Extract the (X, Y) coordinate from the center of the cell holding the provided text.  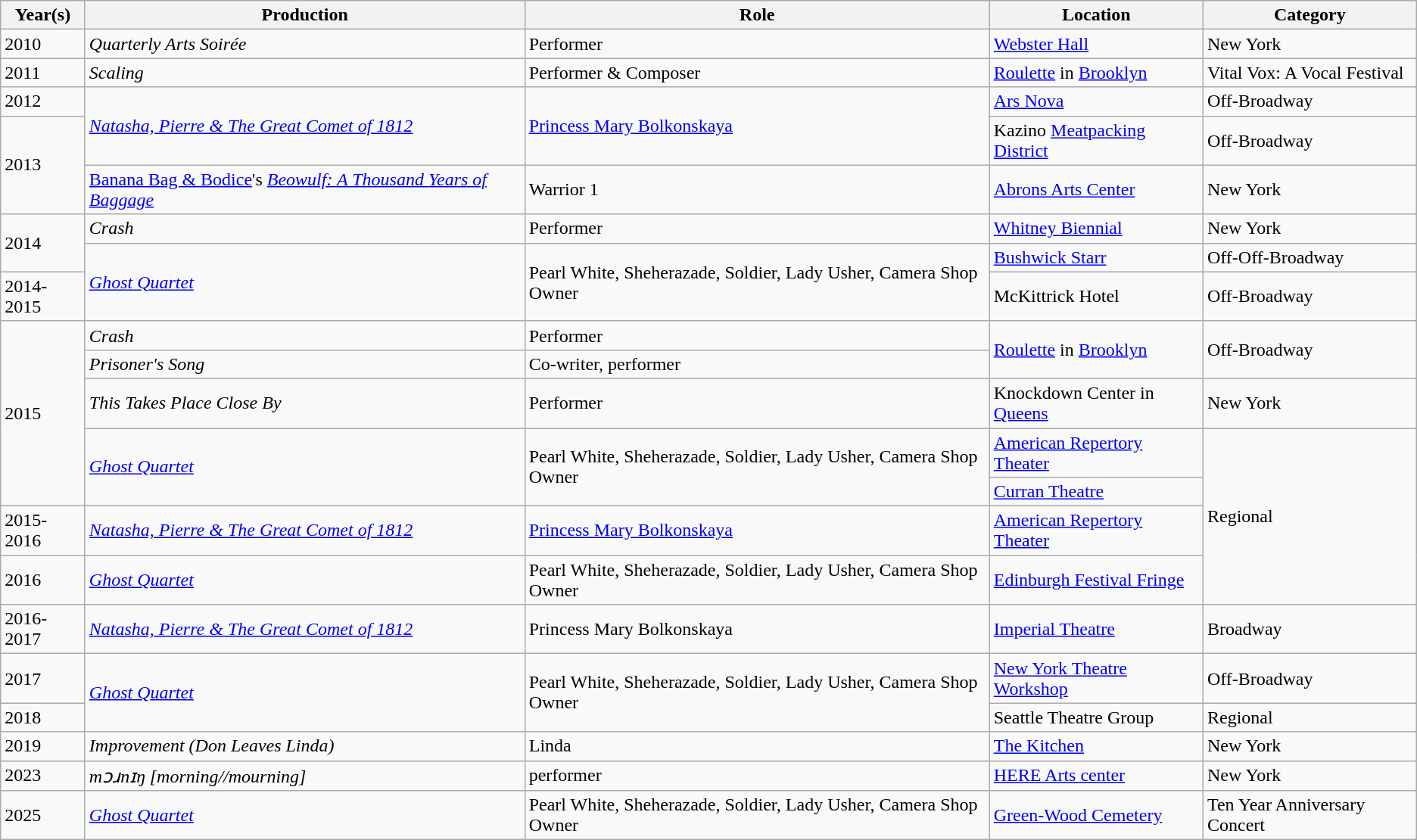
2017 (43, 678)
This Takes Place Close By (304, 403)
Broadway (1310, 630)
Edinburgh Festival Fringe (1096, 580)
2014-2015 (43, 297)
Scaling (304, 73)
HERE Arts center (1096, 776)
Kazino Meatpacking District (1096, 141)
2015 (43, 413)
Banana Bag & Bodice's Beowulf: A Thousand Years of Baggage (304, 189)
2013 (43, 165)
Knockdown Center in Queens (1096, 403)
Category (1310, 15)
Ars Nova (1096, 101)
2025 (43, 816)
Prisoner's Song (304, 364)
Bushwick Starr (1096, 257)
Co-writer, performer (757, 364)
2016 (43, 580)
Role (757, 15)
2015-2016 (43, 531)
Linda (757, 746)
Vital Vox: A Vocal Festival (1310, 73)
Off-Off-Broadway (1310, 257)
performer (757, 776)
2023 (43, 776)
2012 (43, 101)
2014 (43, 243)
2019 (43, 746)
2016-2017 (43, 630)
Performer & Composer (757, 73)
New York Theatre Workshop (1096, 678)
2010 (43, 44)
McKittrick Hotel (1096, 297)
Whitney Biennial (1096, 229)
Production (304, 15)
2011 (43, 73)
Location (1096, 15)
mɔɹnɪŋ [morning//mourning] (304, 776)
Abrons Arts Center (1096, 189)
Green-Wood Cemetery (1096, 816)
Webster Hall (1096, 44)
2018 (43, 717)
Year(s) (43, 15)
Improvement (Don Leaves Linda) (304, 746)
Warrior 1 (757, 189)
The Kitchen (1096, 746)
Ten Year Anniversary Concert (1310, 816)
Quarterly Arts Soirée (304, 44)
Seattle Theatre Group (1096, 717)
Curran Theatre (1096, 492)
Imperial Theatre (1096, 630)
